Pinpoint the cell where the given text exists, returning its [x, y] midpoint coordinate. 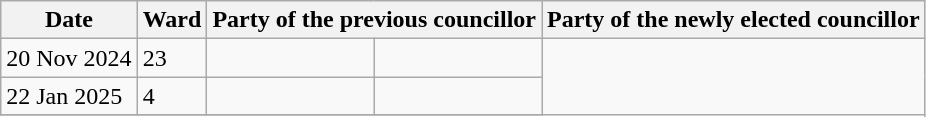
4 [172, 96]
23 [172, 58]
Ward [172, 20]
Party of the previous councillor [374, 20]
22 Jan 2025 [69, 96]
Date [69, 20]
20 Nov 2024 [69, 58]
Party of the newly elected councillor [734, 20]
